Return (x, y) of the center of cell containing provided text 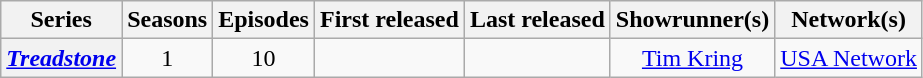
Series (62, 20)
10 (264, 58)
Tim Kring (692, 58)
Showrunner(s) (692, 20)
Seasons (168, 20)
1 (168, 58)
Network(s) (849, 20)
Last released (537, 20)
First released (389, 20)
Episodes (264, 20)
USA Network (849, 58)
Treadstone (62, 58)
